Find where the given text appears and provide that cell's center as (x, y) coordinate. 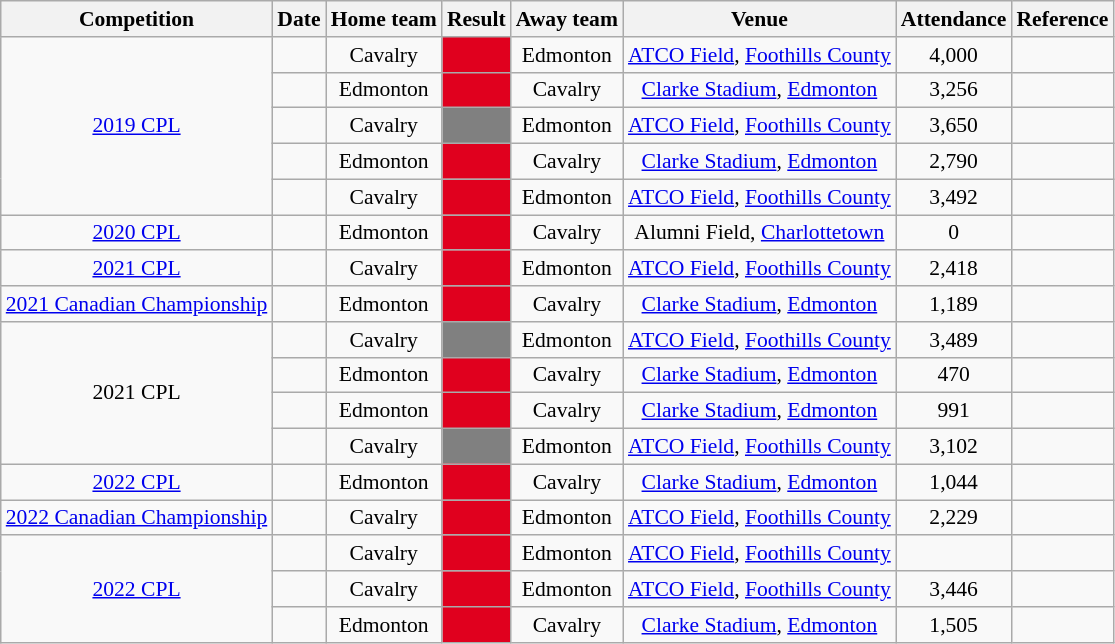
Date (298, 19)
2,418 (954, 269)
470 (954, 375)
1,189 (954, 304)
Competition (137, 19)
Reference (1062, 19)
2,229 (954, 518)
1,044 (954, 482)
1,505 (954, 625)
2022 Canadian Championship (137, 518)
2021 Canadian Championship (137, 304)
4,000 (954, 55)
0 (954, 233)
3,492 (954, 197)
Away team (567, 19)
2,790 (954, 162)
Home team (384, 19)
Attendance (954, 19)
991 (954, 411)
3,102 (954, 447)
Alumni Field, Charlottetown (760, 233)
2019 CPL (137, 126)
3,650 (954, 126)
2020 CPL (137, 233)
Result (476, 19)
Venue (760, 19)
3,489 (954, 340)
3,256 (954, 90)
3,446 (954, 589)
